Return the (x, y) coordinate for the center point of the cell that contains the specified text.  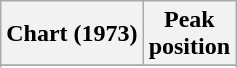
Chart (1973) (72, 34)
Peakposition (189, 34)
